Detect which cell encompasses the target text, then output its [X, Y] center coordinate. 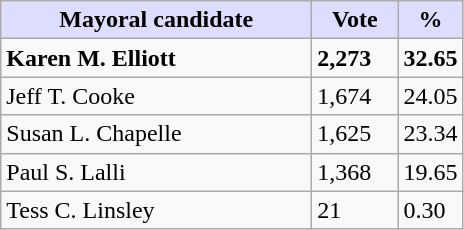
Susan L. Chapelle [156, 134]
Jeff T. Cooke [156, 96]
19.65 [430, 172]
23.34 [430, 134]
24.05 [430, 96]
1,368 [355, 172]
Mayoral candidate [156, 20]
1,625 [355, 134]
2,273 [355, 58]
32.65 [430, 58]
Paul S. Lalli [156, 172]
Karen M. Elliott [156, 58]
Vote [355, 20]
0.30 [430, 210]
1,674 [355, 96]
% [430, 20]
Tess C. Linsley [156, 210]
21 [355, 210]
